Determine the [X, Y] coordinate at the center of the cell enclosing the given text.  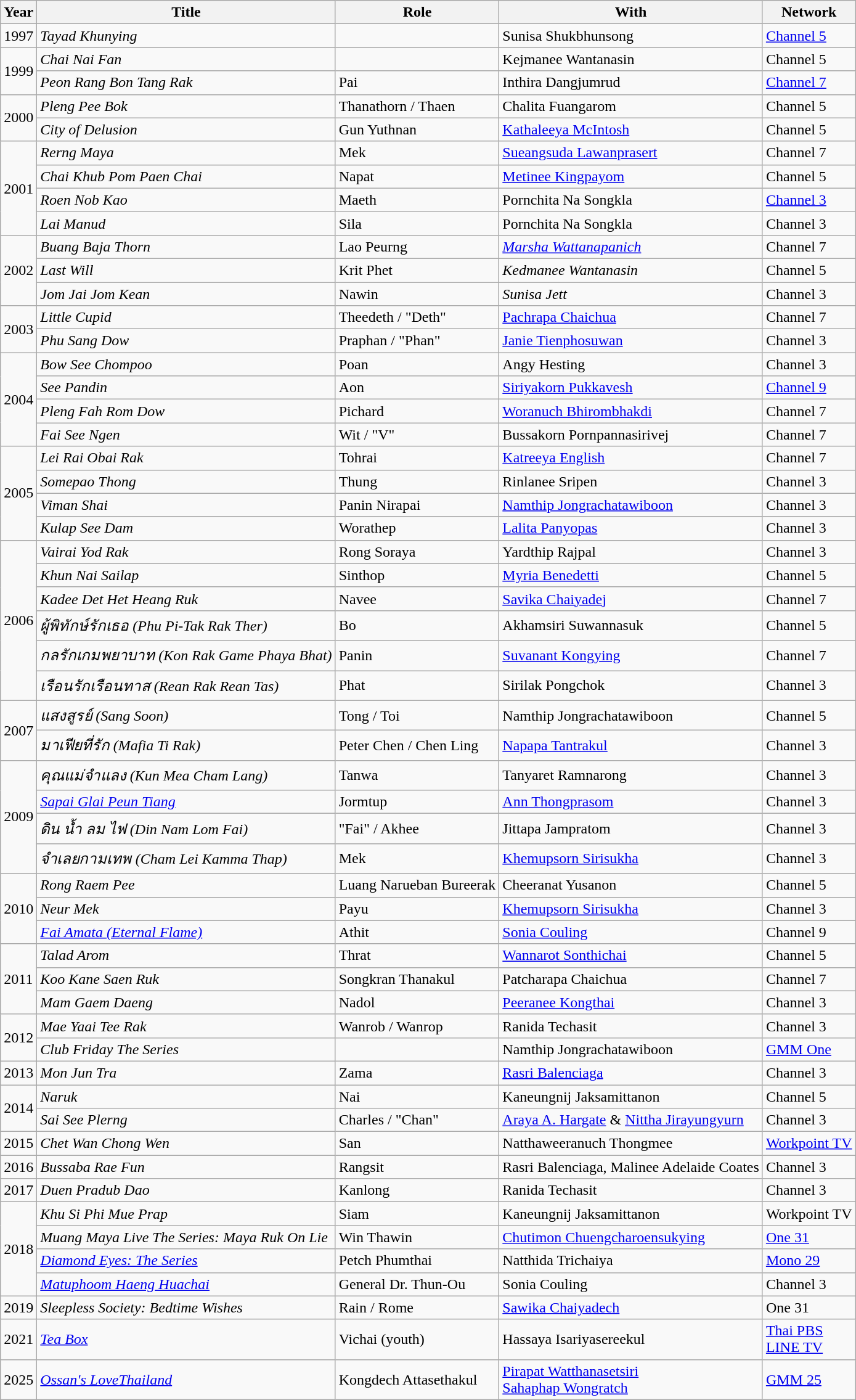
With [631, 12]
Peeranee Kongthai [631, 1002]
Club Friday The Series [186, 1049]
See Pandin [186, 388]
Kadee Det Het Heang Ruk [186, 599]
San [417, 1144]
Diamond Eyes: The Series [186, 1261]
Metinee Kingpayom [631, 176]
Suvanant Kongying [631, 656]
Lao Peurng [417, 247]
Nai [417, 1097]
Yardthip Rajpal [631, 552]
ดิน น้ำ ลม ไฟ (Din Nam Lom Fai) [186, 829]
2002 [18, 270]
Kedmanee Wantanasin [631, 270]
Sueangsuda Lawanprasert [631, 153]
ผู้พิทักษ์รักเธอ (Phu Pi-Tak Rak Ther) [186, 625]
Thai PBSLINE TV [809, 1339]
Siriyakorn Pukkavesh [631, 388]
Fai Amata (Eternal Flame) [186, 932]
Bow See Chompoo [186, 364]
Panin Nirapai [417, 505]
Theedeth / "Deth" [417, 317]
Katreeya English [631, 458]
Zama [417, 1073]
Myria Benedetti [631, 575]
Rain / Rome [417, 1308]
Wit / "V" [417, 435]
Athit [417, 932]
Natthida Trichaiya [631, 1261]
Sirilak Pongchok [631, 686]
Koo Kane Saen Ruk [186, 979]
Fai See Ngen [186, 435]
Duen Pradub Dao [186, 1190]
2015 [18, 1144]
Khu Si Phi Mue Prap [186, 1214]
Year [18, 12]
2012 [18, 1038]
2010 [18, 909]
Lai Manud [186, 223]
Bussaba Rae Fun [186, 1167]
Mon Jun Tra [186, 1073]
Gun Yuthnan [417, 129]
2001 [18, 188]
Roen Nob Kao [186, 200]
Buang Baja Thorn [186, 247]
Thrat [417, 956]
Rasri Balenciaga [631, 1073]
Marsha Wattanapanich [631, 247]
1999 [18, 71]
Rasri Balenciaga, Malinee Adelaide Coates [631, 1167]
Hassaya Isariyasereekul [631, 1339]
Sila [417, 223]
มาเฟียที่รัก (Mafia Ti Rak) [186, 746]
Viman Shai [186, 505]
Kulap See Dam [186, 528]
คุณแม่จำแลง (Kun Mea Cham Lang) [186, 776]
Pichard [417, 411]
Woranuch Bhirombhakdi [631, 411]
Sawika Chaiyadech [631, 1308]
Napapa Tantrakul [631, 746]
Pleng Pee Bok [186, 106]
Charles / "Chan" [417, 1120]
2004 [18, 399]
Janie Tienphosuwan [631, 341]
Vairai Yod Rak [186, 552]
Siam [417, 1214]
Savika Chaiyadej [631, 599]
Tohrai [417, 458]
Chutimon Chuengcharoensukying [631, 1237]
Vichai (youth) [417, 1339]
2025 [18, 1380]
Thung [417, 481]
Lei Rai Obai Rak [186, 458]
Naruk [186, 1097]
2019 [18, 1308]
เรือนรักเรือนทาส (Rean Rak Rean Tas) [186, 686]
Tanwa [417, 776]
Last Will [186, 270]
Chai Khub Pom Paen Chai [186, 176]
Maeth [417, 200]
Napat [417, 176]
2016 [18, 1167]
จำเลยกามเทพ (Cham Lei Kamma Thap) [186, 858]
Sai See Plerng [186, 1120]
Win Thawin [417, 1237]
Pachrapa Chaichua [631, 317]
Neur Mek [186, 909]
Panin [417, 656]
Rong Raem Pee [186, 885]
Aon [417, 388]
กลรักเกมพยาบาท (Kon Rak Game Phaya Bhat) [186, 656]
Worathep [417, 528]
Pirapat WatthanasetsiriSahaphap Wongratch [631, 1380]
Wanrob / Wanrop [417, 1026]
Little Cupid [186, 317]
Akhamsiri Suwannasuk [631, 625]
Kanlong [417, 1190]
Tayad Khunying [186, 36]
2003 [18, 329]
Praphan / "Phan" [417, 341]
2011 [18, 979]
City of Delusion [186, 129]
Pai [417, 83]
Kongdech Attasethakul [417, 1380]
Jittapa Jampratom [631, 829]
Mam Gaem Daeng [186, 1002]
Poan [417, 364]
Payu [417, 909]
2006 [18, 620]
Bussakorn Pornpannasirivej [631, 435]
Kathaleeya McIntosh [631, 129]
Chalita Fuangarom [631, 106]
Tong / Toi [417, 715]
Rerng Maya [186, 153]
GMM 25 [809, 1380]
2018 [18, 1249]
Jormtup [417, 802]
"Fai" / Akhee [417, 829]
GMM One [809, 1049]
Pleng Fah Rom Dow [186, 411]
Jom Jai Jom Kean [186, 294]
2014 [18, 1108]
Sunisa Shukbhunsong [631, 36]
Ossan's LoveThailand [186, 1380]
Talad Arom [186, 956]
Muang Maya Live The Series: Maya Ruk On Lie [186, 1237]
Araya A. Hargate & Nittha Jirayungyurn [631, 1120]
Ann Thongprasom [631, 802]
2017 [18, 1190]
2007 [18, 730]
Sapai Glai Peun Tiang [186, 802]
Krit Phet [417, 270]
Mae Yaai Tee Rak [186, 1026]
Tanyaret Ramnarong [631, 776]
2009 [18, 817]
Songkran Thanakul [417, 979]
Sinthop [417, 575]
Patcharapa Chaichua [631, 979]
Peter Chen / Chen Ling [417, 746]
Angy Hesting [631, 364]
Network [809, 12]
Thanathorn / Thaen [417, 106]
Inthira Dangjumrud [631, 83]
Matuphoom Haeng Huachai [186, 1284]
Wannarot Sonthichai [631, 956]
Khun Nai Sailap [186, 575]
Rinlanee Sripen [631, 481]
2021 [18, 1339]
Sunisa Jett [631, 294]
2013 [18, 1073]
Rangsit [417, 1167]
Peon Rang Bon Tang Rak [186, 83]
Chet Wan Chong Wen [186, 1144]
1997 [18, 36]
Bo [417, 625]
2005 [18, 493]
Natthaweeranuch Thongmee [631, 1144]
Nadol [417, 1002]
Rong Soraya [417, 552]
Petch Phumthai [417, 1261]
แสงสูรย์ (Sang Soon) [186, 715]
Tea Box [186, 1339]
Phu Sang Dow [186, 341]
Navee [417, 599]
Role [417, 12]
Cheeranat Yusanon [631, 885]
Lalita Panyopas [631, 528]
Mono 29 [809, 1261]
Sleepless Society: Bedtime Wishes [186, 1308]
2000 [18, 118]
Chai Nai Fan [186, 59]
Luang Narueban Bureerak [417, 885]
Phat [417, 686]
Kejmanee Wantanasin [631, 59]
Nawin [417, 294]
Title [186, 12]
General Dr. Thun-Ou [417, 1284]
Somepao Thong [186, 481]
